Provide the (x, y) coordinate of the cell's center where the given text is located.  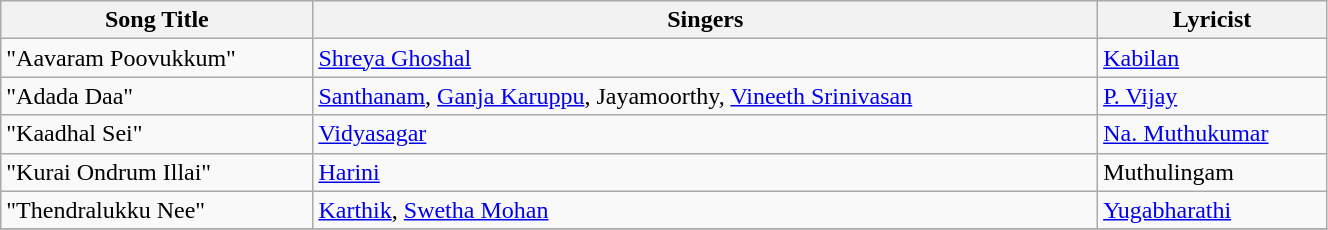
"Kaadhal Sei" (157, 134)
Muthulingam (1212, 172)
"Thendralukku Nee" (157, 210)
Harini (706, 172)
Karthik, Swetha Mohan (706, 210)
"Kurai Ondrum Illai" (157, 172)
Yugabharathi (1212, 210)
Santhanam, Ganja Karuppu, Jayamoorthy, Vineeth Srinivasan (706, 96)
Lyricist (1212, 20)
"Aavaram Poovukkum" (157, 58)
Singers (706, 20)
"Adada Daa" (157, 96)
Vidyasagar (706, 134)
Song Title (157, 20)
Shreya Ghoshal (706, 58)
P. Vijay (1212, 96)
Kabilan (1212, 58)
Na. Muthukumar (1212, 134)
